Return the (x, y) coordinate for the center point of the cell that contains the specified text.  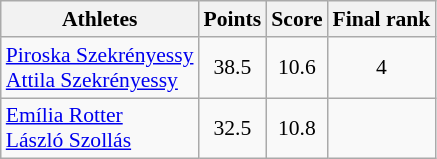
32.5 (233, 128)
Final rank (382, 19)
38.5 (233, 68)
Piroska SzekrényessyAttila Szekrényessy (100, 68)
Emília RotterLászló Szollás (100, 128)
10.6 (296, 68)
Athletes (100, 19)
Score (296, 19)
10.8 (296, 128)
Points (233, 19)
4 (382, 68)
